Detect which cell encompasses the target text, then output its (x, y) center coordinate. 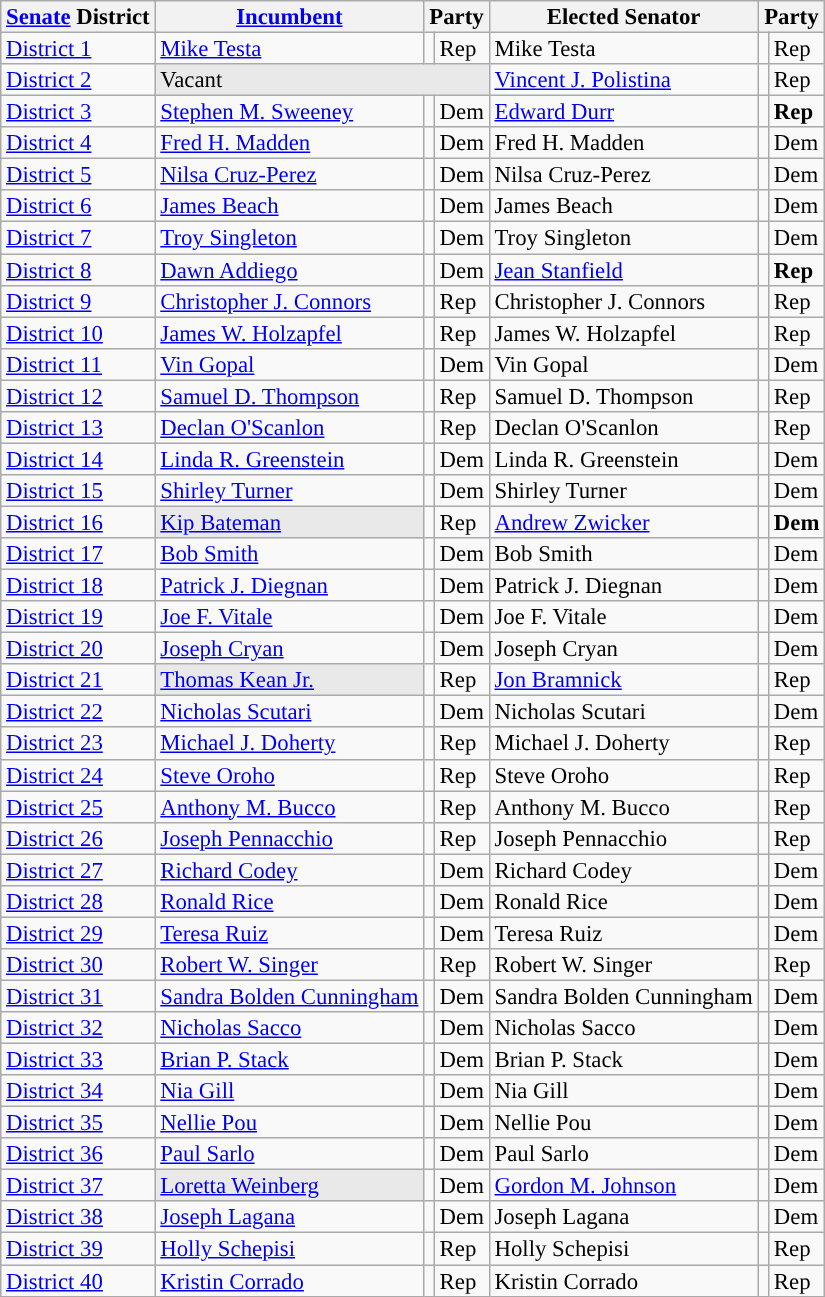
Stephen M. Sweeney (290, 112)
District 20 (78, 649)
District 24 (78, 775)
District 25 (78, 807)
District 4 (78, 143)
Senate District (78, 17)
Gordon M. Johnson (624, 1186)
District 22 (78, 712)
District 29 (78, 933)
District 12 (78, 396)
Jean Stanfield (624, 270)
District 15 (78, 491)
District 18 (78, 586)
Kip Bateman (290, 522)
Andrew Zwicker (624, 522)
District 27 (78, 870)
District 23 (78, 744)
District 21 (78, 680)
District 30 (78, 965)
District 36 (78, 1154)
District 31 (78, 996)
District 17 (78, 554)
District 2 (78, 80)
Edward Durr (624, 112)
District 14 (78, 459)
District 1 (78, 49)
District 40 (78, 1281)
District 38 (78, 1218)
District 35 (78, 1123)
District 9 (78, 301)
District 39 (78, 1249)
District 33 (78, 1060)
Loretta Weinberg (290, 1186)
District 32 (78, 1028)
District 16 (78, 522)
Vacant (322, 80)
District 26 (78, 838)
District 6 (78, 206)
Jon Bramnick (624, 680)
District 28 (78, 902)
District 7 (78, 238)
District 37 (78, 1186)
District 34 (78, 1091)
District 5 (78, 175)
District 13 (78, 428)
Elected Senator (624, 17)
District 3 (78, 112)
Incumbent (290, 17)
District 10 (78, 333)
District 11 (78, 364)
District 8 (78, 270)
District 19 (78, 617)
Vincent J. Polistina (624, 80)
Thomas Kean Jr. (290, 680)
Dawn Addiego (290, 270)
